Pinpoint the cell where the given text exists, returning its (x, y) midpoint coordinate. 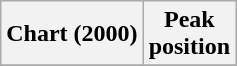
Chart (2000) (72, 34)
Peakposition (189, 34)
